Locate the cell with the specified text and output its (x, y) center coordinate. 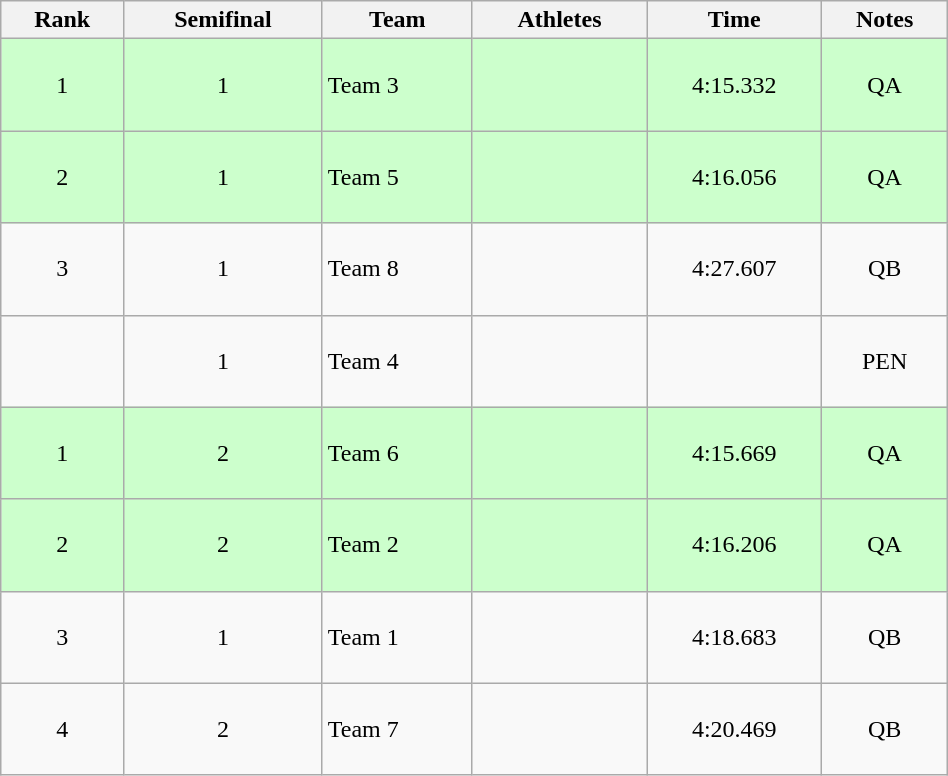
4:16.056 (734, 177)
4:16.206 (734, 545)
Team 4 (397, 361)
Team 1 (397, 637)
4:20.469 (734, 729)
4:18.683 (734, 637)
Time (734, 20)
4:27.607 (734, 269)
Team 5 (397, 177)
Notes (884, 20)
Team 3 (397, 85)
Rank (62, 20)
4:15.332 (734, 85)
Athletes (559, 20)
4 (62, 729)
Semifinal (224, 20)
Team 8 (397, 269)
4:15.669 (734, 453)
Team 7 (397, 729)
Team (397, 20)
Team 6 (397, 453)
Team 2 (397, 545)
PEN (884, 361)
